Scan for the cell matching the given text and deliver its [X, Y] coordinate at center. 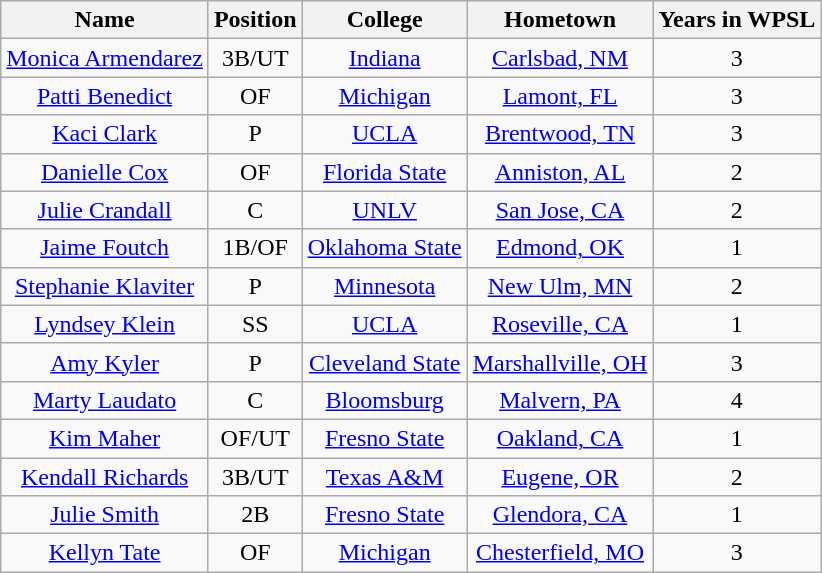
New Ulm, MN [560, 286]
Lamont, FL [560, 96]
Marty Laudato [105, 400]
Oakland, CA [560, 438]
Brentwood, TN [560, 134]
Bloomsburg [384, 400]
Indiana [384, 58]
Chesterfield, MO [560, 553]
Jaime Foutch [105, 248]
Roseville, CA [560, 324]
Name [105, 20]
Stephanie Klaviter [105, 286]
Kendall Richards [105, 477]
Carlsbad, NM [560, 58]
SS [255, 324]
4 [737, 400]
Anniston, AL [560, 172]
Eugene, OR [560, 477]
Marshallville, OH [560, 362]
Hometown [560, 20]
Edmond, OK [560, 248]
Kellyn Tate [105, 553]
Texas A&M [384, 477]
Julie Crandall [105, 210]
1B/OF [255, 248]
Kaci Clark [105, 134]
Years in WPSL [737, 20]
Patti Benedict [105, 96]
Position [255, 20]
Monica Armendarez [105, 58]
Julie Smith [105, 515]
San Jose, CA [560, 210]
Lyndsey Klein [105, 324]
Amy Kyler [105, 362]
Cleveland State [384, 362]
UNLV [384, 210]
Oklahoma State [384, 248]
Danielle Cox [105, 172]
Minnesota [384, 286]
Malvern, PA [560, 400]
Florida State [384, 172]
2B [255, 515]
College [384, 20]
OF/UT [255, 438]
Glendora, CA [560, 515]
Kim Maher [105, 438]
